For the text-containing cell, return its midpoint in (X, Y) coordinate format. 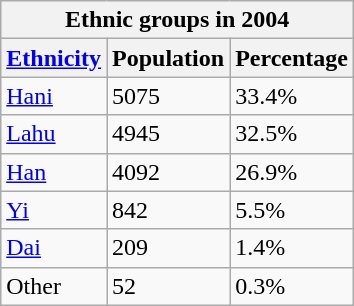
Ethnicity (54, 58)
33.4% (292, 96)
Population (168, 58)
4092 (168, 172)
Other (54, 286)
Hani (54, 96)
Yi (54, 210)
Dai (54, 248)
Lahu (54, 134)
0.3% (292, 286)
Percentage (292, 58)
52 (168, 286)
5.5% (292, 210)
4945 (168, 134)
Ethnic groups in 2004 (178, 20)
32.5% (292, 134)
209 (168, 248)
Han (54, 172)
842 (168, 210)
5075 (168, 96)
1.4% (292, 248)
26.9% (292, 172)
